Determine the (x, y) coordinate at the center of the cell enclosing the given text.  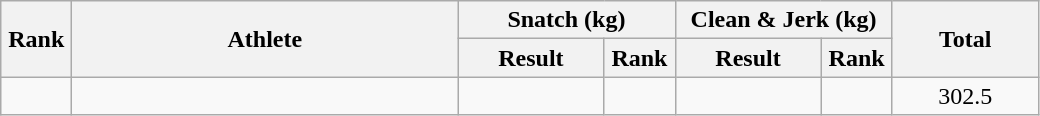
302.5 (965, 96)
Athlete (265, 39)
Snatch (kg) (566, 20)
Clean & Jerk (kg) (784, 20)
Total (965, 39)
